Pinpoint the cell where the given text exists, returning its (x, y) midpoint coordinate. 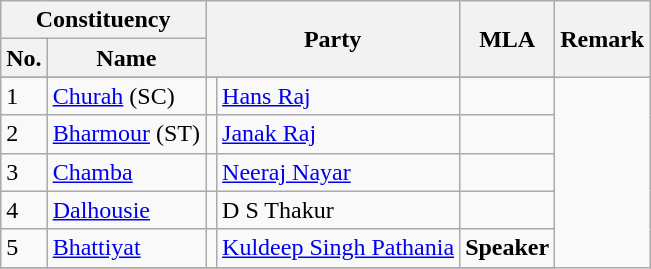
4 (24, 210)
Churah (SC) (126, 96)
Kuldeep Singh Pathania (338, 248)
Chamba (126, 172)
Name (126, 58)
Hans Raj (338, 96)
Speaker (508, 248)
Bhattiyat (126, 248)
Party (333, 39)
1 (24, 96)
Dalhousie (126, 210)
MLA (508, 39)
D S Thakur (338, 210)
Constituency (104, 20)
Remark (602, 39)
No. (24, 58)
3 (24, 172)
Neeraj Nayar (338, 172)
Bharmour (ST) (126, 134)
5 (24, 248)
2 (24, 134)
Janak Raj (338, 134)
